Extract the (x, y) coordinate from the center of the cell holding the provided text.  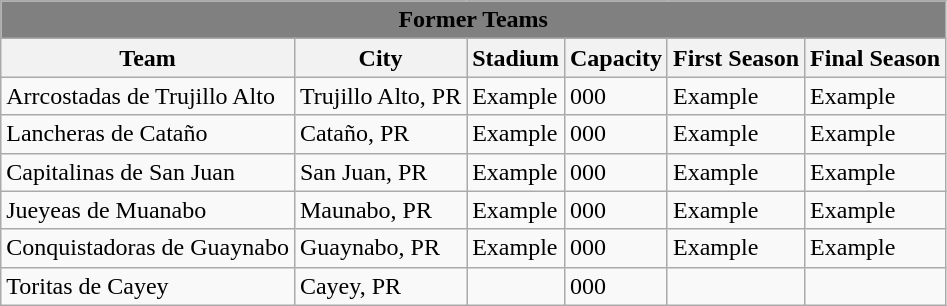
Lancheras de Cataño (148, 134)
Team (148, 58)
Jueyeas de Muanabo (148, 210)
First Season (736, 58)
City (380, 58)
Capitalinas de San Juan (148, 172)
Former Teams (474, 20)
Capacity (616, 58)
Arrcostadas de Trujillo Alto (148, 96)
Trujillo Alto, PR (380, 96)
Stadium (516, 58)
Maunabo, PR (380, 210)
Cayey, PR (380, 286)
Final Season (876, 58)
Cataño, PR (380, 134)
Toritas de Cayey (148, 286)
San Juan, PR (380, 172)
Guaynabo, PR (380, 248)
Conquistadoras de Guaynabo (148, 248)
